Output the [X, Y] coordinate of the center of the cell containing the given text.  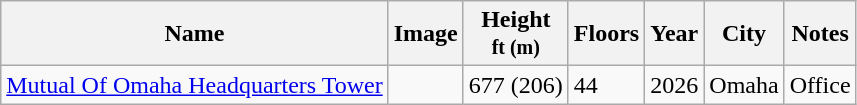
Mutual Of Omaha Headquarters Tower [194, 85]
Year [674, 34]
Floors [606, 34]
Image [426, 34]
Omaha [744, 85]
City [744, 34]
677 (206) [516, 85]
2026 [674, 85]
Office [820, 85]
44 [606, 85]
Heightft (m) [516, 34]
Name [194, 34]
Notes [820, 34]
